Provide the [X, Y] coordinate of the cell's center where the given text is located.  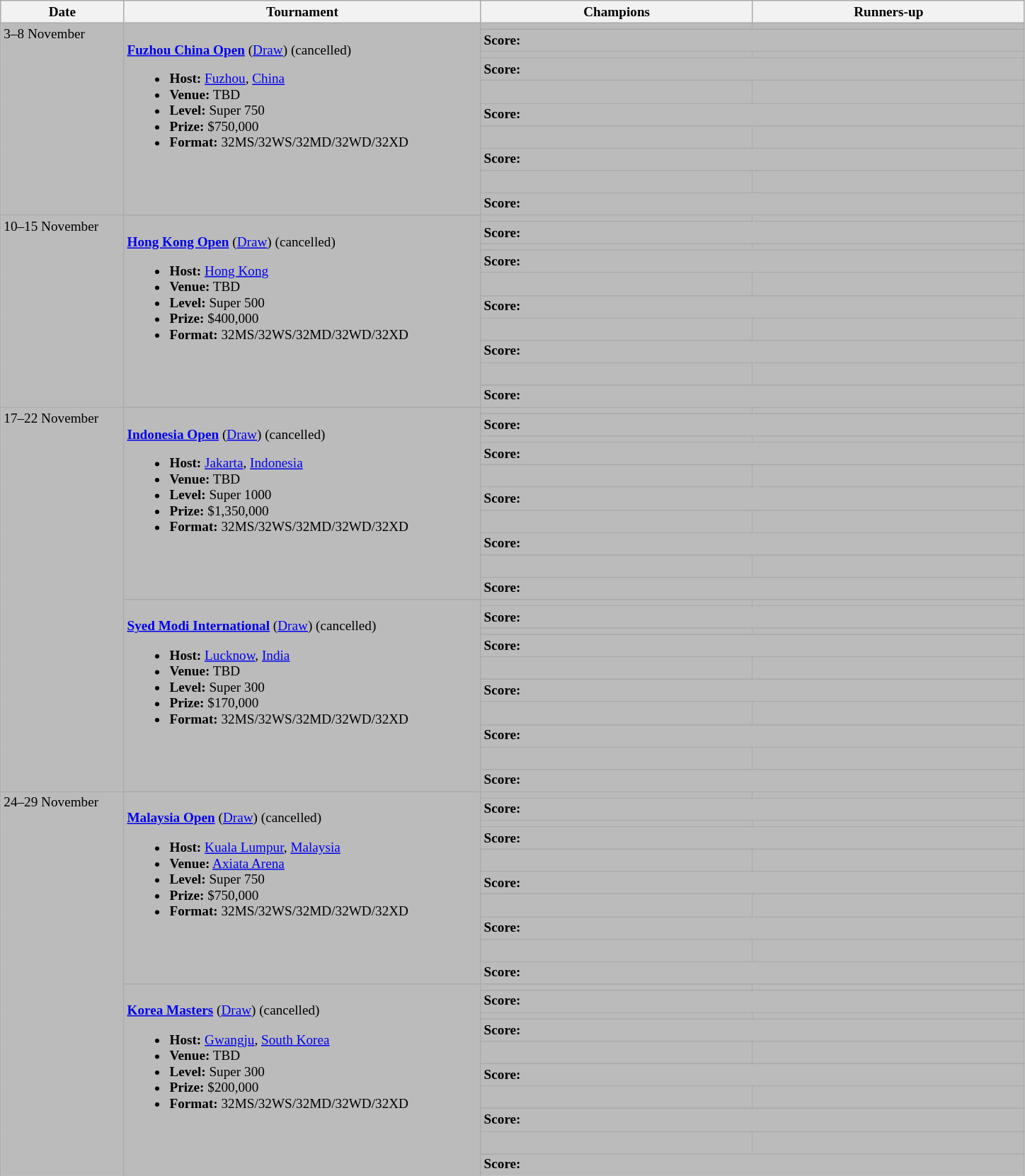
Hong Kong Open (Draw) (cancelled)Host: Hong KongVenue: TBDLevel: Super 500Prize: $400,000Format: 32MS/32WS/32MD/32WD/32XD [302, 312]
Malaysia Open (Draw) (cancelled)Host: Kuala Lumpur, MalaysiaVenue: Axiata ArenaLevel: Super 750Prize: $750,000Format: 32MS/32WS/32MD/32WD/32XD [302, 888]
Korea Masters (Draw) (cancelled)Host: Gwangju, South KoreaVenue: TBDLevel: Super 300Prize: $200,000Format: 32MS/32WS/32MD/32WD/32XD [302, 1079]
Syed Modi International (Draw) (cancelled)Host: Lucknow, IndiaVenue: TBDLevel: Super 300Prize: $170,000Format: 32MS/32WS/32MD/32WD/32XD [302, 695]
Champions [617, 12]
Indonesia Open (Draw) (cancelled)Host: Jakarta, IndonesiaVenue: TBDLevel: Super 1000Prize: $1,350,000Format: 32MS/32WS/32MD/32WD/32XD [302, 503]
Tournament [302, 12]
10–15 November [62, 312]
17–22 November [62, 599]
Fuzhou China Open (Draw) (cancelled)Host: Fuzhou, ChinaVenue: TBDLevel: Super 750Prize: $750,000Format: 32MS/32WS/32MD/32WD/32XD [302, 119]
24–29 November [62, 984]
Date [62, 12]
3–8 November [62, 119]
Runners-up [888, 12]
